Provide the (X, Y) coordinate of the cell's center where the given text is located.  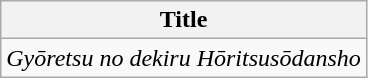
Title (184, 20)
Gyōretsu no dekiru Hōritsusōdansho (184, 58)
